Locate the cell with the specified text and output its [x, y] center coordinate. 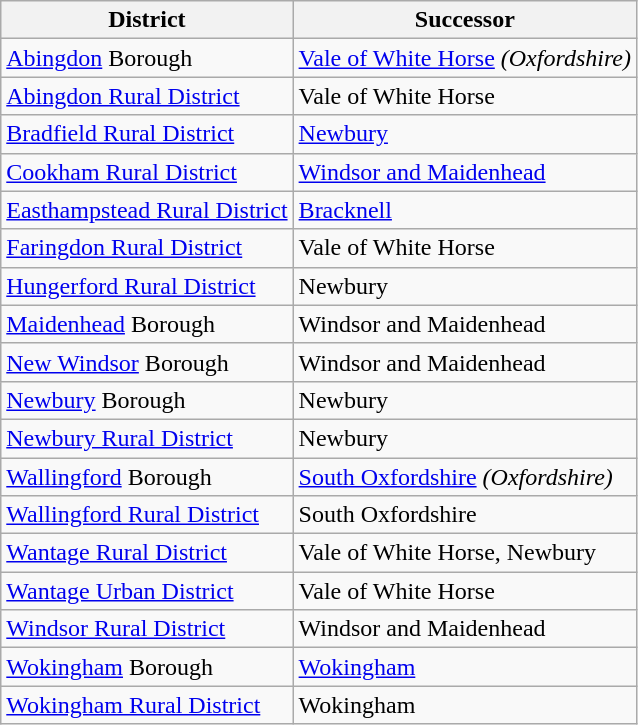
Wallingford Borough [147, 477]
Bracknell [464, 210]
District [147, 20]
South Oxfordshire [464, 515]
Abingdon Borough [147, 58]
Windsor Rural District [147, 629]
Wokingham Rural District [147, 705]
Abingdon Rural District [147, 96]
Wantage Rural District [147, 553]
Successor [464, 20]
South Oxfordshire (Oxfordshire) [464, 477]
Wantage Urban District [147, 591]
Cookham Rural District [147, 172]
Bradfield Rural District [147, 134]
New Windsor Borough [147, 362]
Vale of White Horse, Newbury [464, 553]
Maidenhead Borough [147, 324]
Vale of White Horse (Oxfordshire) [464, 58]
Newbury Borough [147, 400]
Wokingham Borough [147, 667]
Wallingford Rural District [147, 515]
Newbury Rural District [147, 438]
Easthampstead Rural District [147, 210]
Faringdon Rural District [147, 248]
Hungerford Rural District [147, 286]
